Return (X, Y) of the center of cell containing provided text 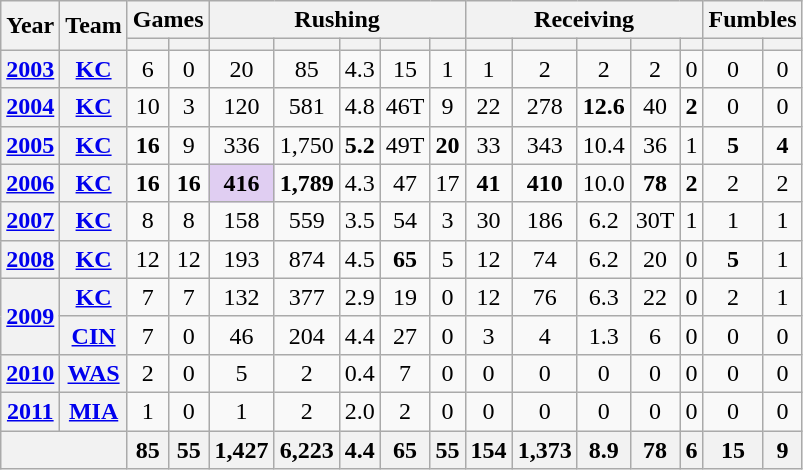
581 (306, 107)
10.4 (604, 145)
46 (242, 335)
278 (544, 107)
Team (94, 26)
30T (655, 221)
49T (405, 145)
158 (242, 221)
1,789 (306, 183)
2005 (30, 145)
WAS (94, 373)
27 (405, 335)
1,427 (242, 449)
Year (30, 26)
Games (168, 20)
186 (544, 221)
2006 (30, 183)
CIN (94, 335)
0.4 (360, 373)
6.3 (604, 297)
2003 (30, 69)
5.2 (360, 145)
410 (544, 183)
4.5 (360, 259)
17 (448, 183)
10 (148, 107)
559 (306, 221)
2007 (30, 221)
2004 (30, 107)
36 (655, 145)
4.8 (360, 107)
1.3 (604, 335)
8.9 (604, 449)
874 (306, 259)
193 (242, 259)
41 (488, 183)
33 (488, 145)
416 (242, 183)
6,223 (306, 449)
204 (306, 335)
2008 (30, 259)
1,750 (306, 145)
30 (488, 221)
MIA (94, 411)
120 (242, 107)
154 (488, 449)
132 (242, 297)
10.0 (604, 183)
343 (544, 145)
2010 (30, 373)
2009 (30, 316)
1,373 (544, 449)
74 (544, 259)
47 (405, 183)
2.0 (360, 411)
2.9 (360, 297)
19 (405, 297)
12.6 (604, 107)
336 (242, 145)
Receiving (584, 20)
46T (405, 107)
76 (544, 297)
Rushing (337, 20)
40 (655, 107)
Fumbles (752, 20)
54 (405, 221)
377 (306, 297)
3.5 (360, 221)
2011 (30, 411)
